Locate the cell with the specified text and output its [x, y] center coordinate. 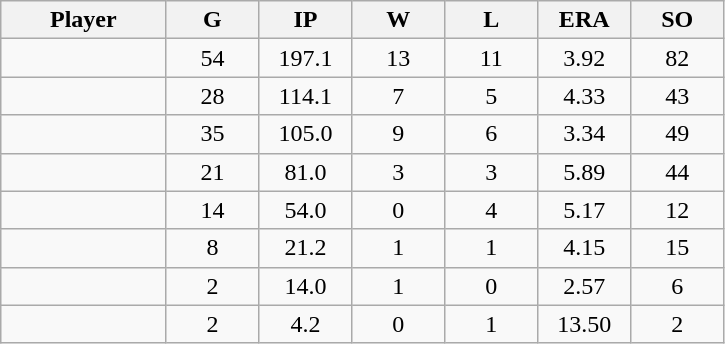
43 [678, 96]
5.17 [584, 210]
2.57 [584, 286]
9 [398, 134]
7 [398, 96]
21 [212, 172]
13.50 [584, 324]
14 [212, 210]
15 [678, 248]
81.0 [306, 172]
21.2 [306, 248]
Player [84, 20]
8 [212, 248]
ERA [584, 20]
L [492, 20]
5 [492, 96]
IP [306, 20]
3.92 [584, 58]
28 [212, 96]
4.15 [584, 248]
105.0 [306, 134]
11 [492, 58]
12 [678, 210]
5.89 [584, 172]
4 [492, 210]
3.34 [584, 134]
14.0 [306, 286]
82 [678, 58]
W [398, 20]
49 [678, 134]
197.1 [306, 58]
4.2 [306, 324]
13 [398, 58]
SO [678, 20]
4.33 [584, 96]
54.0 [306, 210]
54 [212, 58]
114.1 [306, 96]
35 [212, 134]
44 [678, 172]
G [212, 20]
